Provide the (x, y) coordinate of the cell's center where the given text is located.  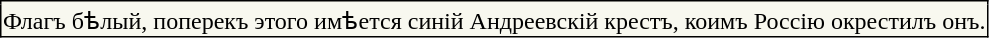
Флагъ бѣлый, поперекъ этого имѣется синій Андреевскій крестъ, коимъ Россію окрестилъ онъ. (494, 20)
